For the text-containing cell, return its midpoint in (x, y) coordinate format. 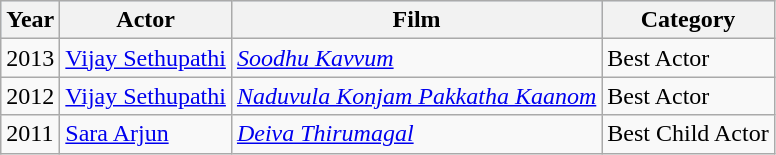
Actor (146, 20)
Naduvula Konjam Pakkatha Kaanom (416, 96)
Year (30, 20)
Film (416, 20)
Soodhu Kavvum (416, 58)
2013 (30, 58)
Best Child Actor (688, 134)
Sara Arjun (146, 134)
Deiva Thirumagal (416, 134)
2012 (30, 96)
2011 (30, 134)
Category (688, 20)
